Extract the (X, Y) coordinate from the center of the cell holding the provided text.  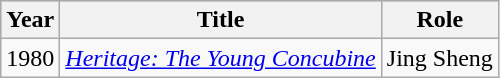
Jing Sheng (440, 58)
Heritage: The Young Concubine (220, 58)
1980 (30, 58)
Role (440, 20)
Title (220, 20)
Year (30, 20)
